Scan for the cell matching the given text and deliver its (x, y) coordinate at center. 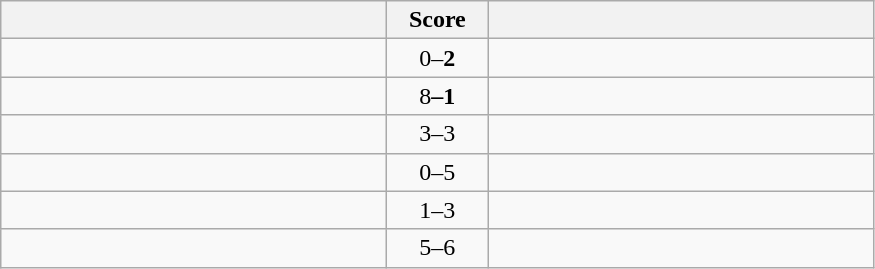
1–3 (438, 210)
8–1 (438, 96)
Score (438, 20)
5–6 (438, 248)
3–3 (438, 134)
0–5 (438, 172)
0–2 (438, 58)
